Scan for the cell matching the given text and deliver its [x, y] coordinate at center. 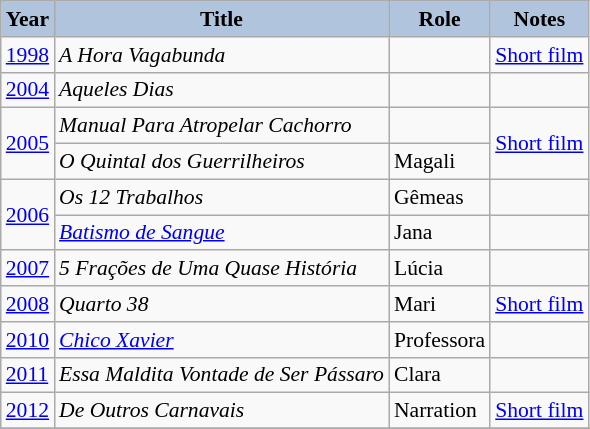
Aqueles Dias [222, 90]
Batismo de Sangue [222, 233]
2008 [28, 304]
A Hora Vagabunda [222, 55]
5 Frações de Uma Quase História [222, 269]
Manual Para Atropelar Cachorro [222, 126]
Jana [440, 233]
2006 [28, 214]
Role [440, 19]
2012 [28, 411]
Gêmeas [440, 197]
Professora [440, 340]
1998 [28, 55]
Os 12 Trabalhos [222, 197]
2010 [28, 340]
Lúcia [440, 269]
Magali [440, 162]
Title [222, 19]
Clara [440, 375]
2004 [28, 90]
2011 [28, 375]
2007 [28, 269]
Chico Xavier [222, 340]
2005 [28, 144]
Notes [539, 19]
Quarto 38 [222, 304]
Mari [440, 304]
De Outros Carnavais [222, 411]
Essa Maldita Vontade de Ser Pássaro [222, 375]
O Quintal dos Guerrilheiros [222, 162]
Narration [440, 411]
Year [28, 19]
